Capture the cell that displays the provided text and extract its [X, Y] central coordinate. 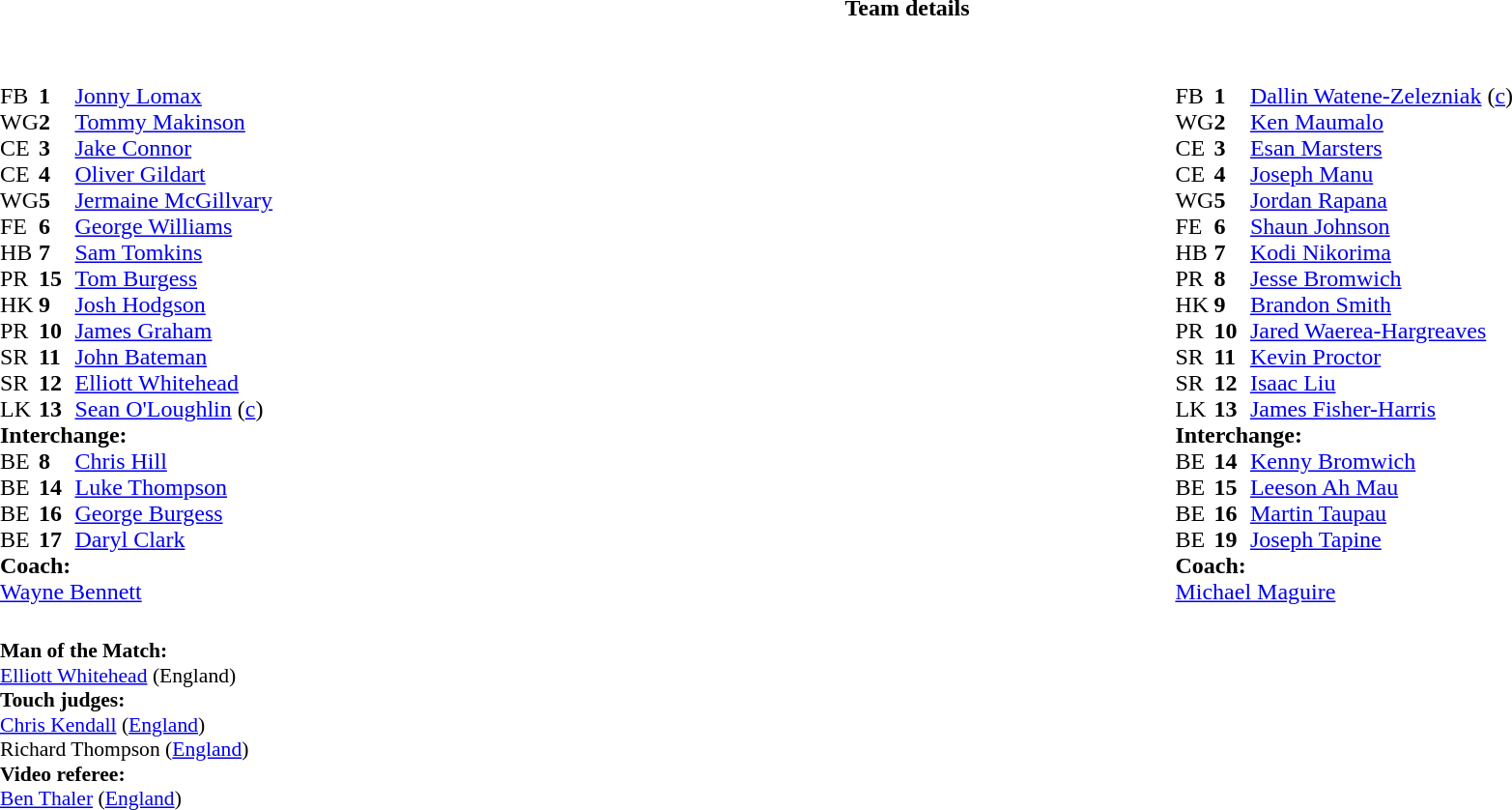
James Graham [174, 331]
Daryl Clark [174, 539]
Tommy Makinson [174, 122]
19 [1232, 539]
Tom Burgess [174, 278]
Jonny Lomax [174, 97]
Jake Connor [174, 149]
Sam Tomkins [174, 253]
Elliott Whitehead [174, 383]
Wayne Bennett [155, 592]
Interchange: [136, 435]
Josh Hodgson [174, 305]
Sean O'Loughlin (c) [174, 410]
George Burgess [174, 514]
Chris Hill [174, 462]
Oliver Gildart [174, 174]
John Bateman [174, 358]
Luke Thompson [174, 487]
Jermaine McGillvary [174, 201]
17 [57, 539]
George Williams [174, 226]
Coach: [136, 566]
